Provide the [X, Y] coordinate of the cell's center where the given text is located.  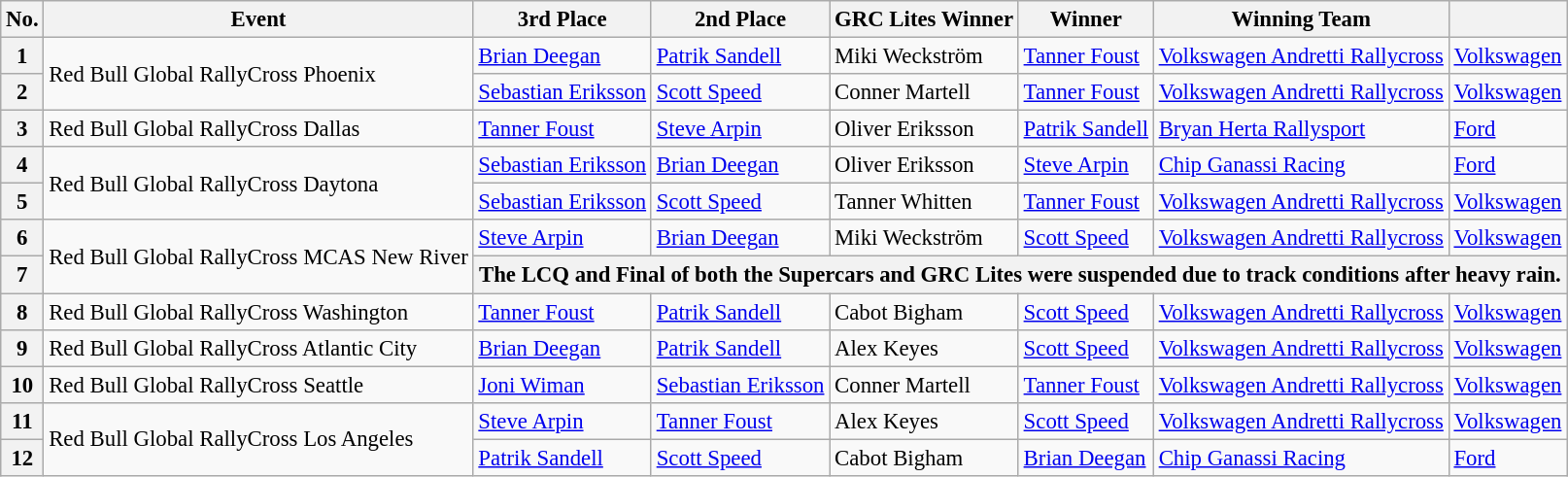
No. [22, 19]
Winner [1086, 19]
Red Bull Global RallyCross Washington [258, 312]
3rd Place [562, 19]
5 [22, 202]
3 [22, 129]
GRC Lites Winner [925, 19]
10 [22, 385]
7 [22, 275]
Red Bull Global RallyCross Los Angeles [258, 439]
Red Bull Global RallyCross Atlantic City [258, 348]
Bryan Herta Rallysport [1301, 129]
2 [22, 92]
Joni Wiman [562, 385]
The LCQ and Final of both the Supercars and GRC Lites were suspended due to track conditions after heavy rain. [1020, 275]
2nd Place [740, 19]
6 [22, 238]
Red Bull Global RallyCross Daytona [258, 183]
Red Bull Global RallyCross Seattle [258, 385]
Red Bull Global RallyCross Phoenix [258, 74]
Winning Team [1301, 19]
Tanner Whitten [925, 202]
8 [22, 312]
9 [22, 348]
Red Bull Global RallyCross Dallas [258, 129]
1 [22, 56]
Red Bull Global RallyCross MCAS New River [258, 256]
Event [258, 19]
12 [22, 458]
11 [22, 421]
4 [22, 165]
